Search for the cell housing the specified text and yield its (x, y) center coordinate. 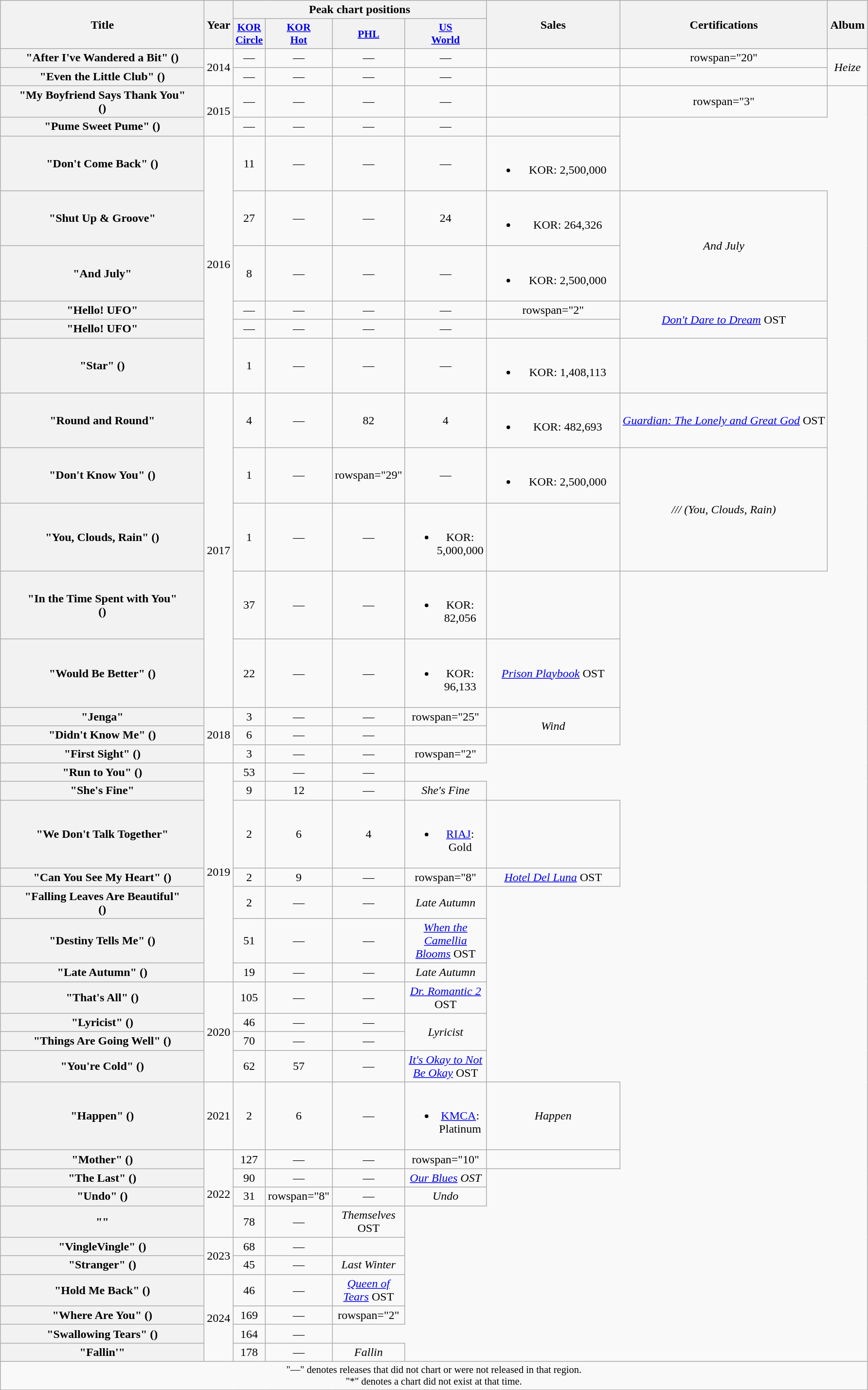
"Fallin'" (102, 1352)
"First Sight" () (102, 754)
"You're Cold" () (102, 1066)
KORCircle (249, 34)
"Don't Know You" () (102, 476)
"Pume Sweet Pume" () (102, 126)
164 (249, 1334)
178 (249, 1352)
"Can You See My Heart" () (102, 877)
/// (You, Clouds, Rain) (724, 510)
24 (446, 218)
169 (249, 1315)
"Would Be Better" () (102, 673)
2024 (219, 1318)
KOR: 264,326 (553, 218)
2023 (219, 1256)
Dr. Romantic 2 OST (446, 997)
2022 (219, 1194)
90 (249, 1178)
Fallin (369, 1352)
68 (249, 1246)
105 (249, 997)
27 (249, 218)
Sales (553, 24)
2021 (219, 1116)
"Late Autumn" () (102, 972)
Album (848, 24)
rowspan="20" (724, 58)
2018 (219, 735)
KOR: 82,056 (446, 605)
"Hold Me Back" () (102, 1290)
62 (249, 1066)
8 (249, 273)
Heize (848, 67)
RIAJ: Gold (446, 834)
Queen of Tears OST (369, 1290)
"In the Time Spent with You" () (102, 605)
"VingleVingle" () (102, 1246)
70 (249, 1041)
She's Fine (446, 791)
Lyricist (446, 1032)
"Swallowing Tears" () (102, 1334)
"Don't Come Back" () (102, 163)
When the Camellia Blooms OST (446, 940)
2015 (219, 111)
"Star" () (102, 365)
2017 (219, 550)
2014 (219, 67)
"After I've Wandered a Bit" () (102, 58)
Don't Dare to Dream OST (724, 319)
"Destiny Tells Me" () (102, 940)
"Round and Round" (102, 420)
12 (299, 791)
"Undo" () (102, 1196)
37 (249, 605)
"Mother" () (102, 1159)
Themselves OST (369, 1221)
"Shut Up & Groove" (102, 218)
127 (249, 1159)
82 (369, 420)
"That's All" () (102, 997)
"Falling Leaves Are Beautiful"() (102, 902)
rowspan="29" (369, 476)
KOR: 1,408,113 (553, 365)
31 (249, 1196)
2019 (219, 872)
"Even the Little Club" () (102, 76)
KMCA: Platinum (446, 1116)
19 (249, 972)
rowspan="3" (724, 101)
2020 (219, 1032)
Happen (553, 1116)
"Where Are You" () (102, 1315)
PHL (369, 34)
"My Boyfriend Says Thank You"() (102, 101)
KOR: 5,000,000 (446, 537)
Our Blues OST (446, 1178)
"Didn't Know Me" () (102, 735)
Wind (553, 726)
78 (249, 1221)
"We Don't Talk Together" (102, 834)
Certifications (724, 24)
Undo (446, 1196)
"Jenga" (102, 717)
53 (249, 772)
And July (724, 246)
"Happen" () (102, 1116)
"She's Fine" (102, 791)
Guardian: The Lonely and Great God OST (724, 420)
"Run to You" () (102, 772)
"Things Are Going Well" () (102, 1041)
"Lyricist" () (102, 1023)
Year (219, 24)
"And July" (102, 273)
KORHot (299, 34)
"" (102, 1221)
rowspan="25" (446, 717)
It's Okay to Not Be Okay OST (446, 1066)
"—" denotes releases that did not chart or were not released in that region."*" denotes a chart did not exist at that time. (434, 1375)
"You, Clouds, Rain" () (102, 537)
KOR: 96,133 (446, 673)
57 (299, 1066)
Peak chart positions (360, 10)
rowspan="10" (446, 1159)
KOR: 482,693 (553, 420)
22 (249, 673)
51 (249, 940)
11 (249, 163)
2016 (219, 264)
USWorld (446, 34)
"The Last" () (102, 1178)
45 (249, 1265)
Title (102, 24)
Hotel Del Luna OST (553, 877)
Last Winter (369, 1265)
"Stranger" () (102, 1265)
Prison Playbook OST (553, 673)
